Capture the cell that displays the provided text and extract its [x, y] central coordinate. 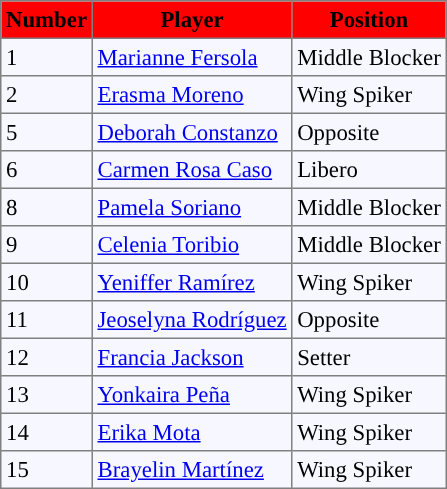
2 [47, 95]
1 [47, 57]
5 [47, 132]
Position [369, 20]
Libero [369, 170]
10 [47, 282]
9 [47, 245]
Setter [369, 357]
Yeniffer Ramírez [192, 282]
Yonkaira Peña [192, 395]
Celenia Toribio [192, 245]
Number [47, 20]
Carmen Rosa Caso [192, 170]
Jeoselyna Rodríguez [192, 320]
Francia Jackson [192, 357]
Erika Mota [192, 432]
Marianne Fersola [192, 57]
Player [192, 20]
14 [47, 432]
Pamela Soriano [192, 207]
6 [47, 170]
Deborah Constanzo [192, 132]
Erasma Moreno [192, 95]
11 [47, 320]
12 [47, 357]
Brayelin Martínez [192, 470]
13 [47, 395]
15 [47, 470]
8 [47, 207]
